Return [x, y] of the center of cell containing provided text 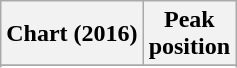
Chart (2016) [72, 34]
Peakposition [189, 34]
